Capture the cell that displays the provided text and extract its (X, Y) central coordinate. 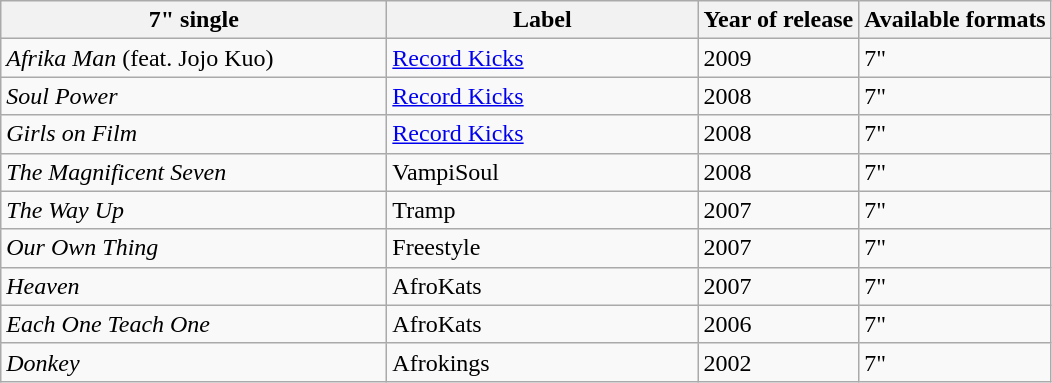
Freestyle (542, 248)
Available formats (956, 20)
Girls on Film (194, 134)
2006 (778, 324)
7" single (194, 20)
Afrokings (542, 362)
2009 (778, 58)
Year of release (778, 20)
Each One Teach One (194, 324)
2002 (778, 362)
The Magnificent Seven (194, 172)
The Way Up (194, 210)
Our Own Thing (194, 248)
Soul Power (194, 96)
VampiSoul (542, 172)
Donkey (194, 362)
Afrika Man (feat. Jojo Kuo) (194, 58)
Tramp (542, 210)
Label (542, 20)
Heaven (194, 286)
